Return the [X, Y] coordinate for the center point of the cell that contains the specified text.  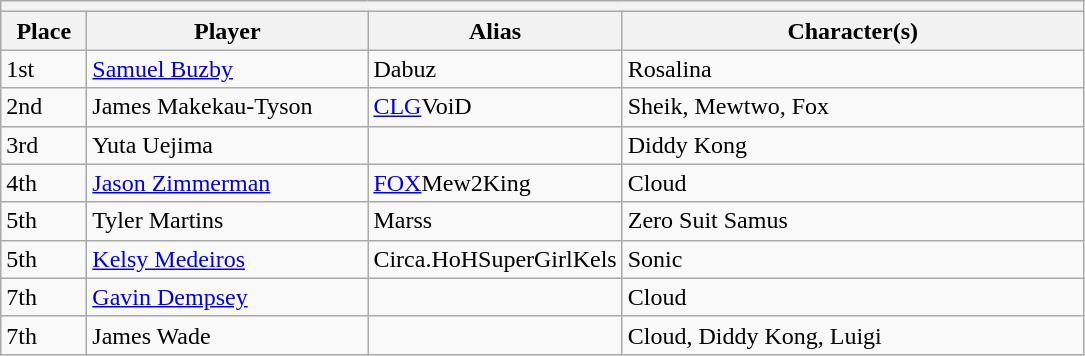
3rd [44, 145]
Place [44, 31]
Character(s) [852, 31]
Rosalina [852, 69]
Jason Zimmerman [228, 183]
FOXMew2King [495, 183]
Zero Suit Samus [852, 221]
Sheik, Mewtwo, Fox [852, 107]
James Makekau-Tyson [228, 107]
Samuel Buzby [228, 69]
Diddy Kong [852, 145]
Tyler Martins [228, 221]
Circa.HoHSuperGirlKels [495, 259]
2nd [44, 107]
Alias [495, 31]
Cloud, Diddy Kong, Luigi [852, 335]
Marss [495, 221]
1st [44, 69]
Yuta Uejima [228, 145]
Sonic [852, 259]
James Wade [228, 335]
4th [44, 183]
Dabuz [495, 69]
Gavin Dempsey [228, 297]
CLGVoiD [495, 107]
Kelsy Medeiros [228, 259]
Player [228, 31]
